Output the (X, Y) coordinate of the center of the cell containing the given text.  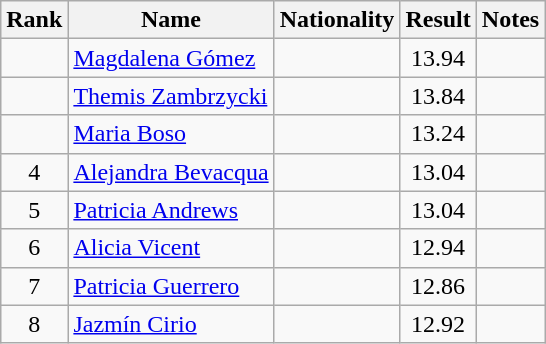
13.84 (438, 96)
Nationality (337, 20)
8 (34, 324)
7 (34, 286)
13.24 (438, 134)
4 (34, 172)
Notes (510, 20)
5 (34, 210)
Name (171, 20)
Patricia Andrews (171, 210)
Result (438, 20)
Magdalena Gómez (171, 58)
Alejandra Bevacqua (171, 172)
Alicia Vicent (171, 248)
Patricia Guerrero (171, 286)
13.94 (438, 58)
Jazmín Cirio (171, 324)
6 (34, 248)
Rank (34, 20)
Themis Zambrzycki (171, 96)
12.86 (438, 286)
12.94 (438, 248)
12.92 (438, 324)
Maria Boso (171, 134)
